From the cell containing the given text, extract its center point as (x, y) coordinate. 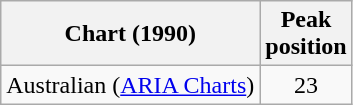
Chart (1990) (130, 34)
Peakposition (306, 34)
Australian (ARIA Charts) (130, 85)
23 (306, 85)
